Return the [x, y] coordinate for the center point of the cell that contains the specified text.  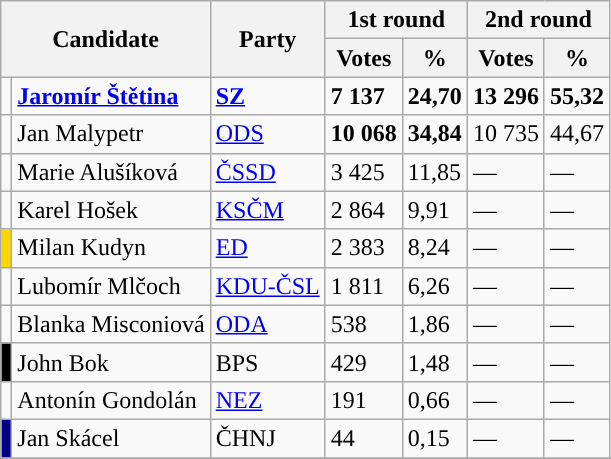
Candidate [106, 39]
ČHNJ [268, 438]
55,32 [576, 96]
1 811 [364, 286]
2 864 [364, 210]
191 [364, 400]
KSČM [268, 210]
0,15 [434, 438]
3 425 [364, 172]
SZ [268, 96]
KDU-ČSL [268, 286]
John Bok [111, 362]
BPS [268, 362]
11,85 [434, 172]
Blanka Misconiová [111, 324]
6,26 [434, 286]
Milan Kudyn [111, 248]
Lubomír Mlčoch [111, 286]
ODA [268, 324]
ED [268, 248]
13 296 [506, 96]
24,70 [434, 96]
Karel Hošek [111, 210]
ČSSD [268, 172]
44 [364, 438]
9,91 [434, 210]
Antonín Gondolán [111, 400]
ODS [268, 134]
2 383 [364, 248]
1,86 [434, 324]
Party [268, 39]
34,84 [434, 134]
NEZ [268, 400]
44,67 [576, 134]
Jan Skácel [111, 438]
0,66 [434, 400]
Marie Alušíková [111, 172]
538 [364, 324]
2nd round [538, 20]
10 735 [506, 134]
8,24 [434, 248]
429 [364, 362]
Jaromír Štětina [111, 96]
1,48 [434, 362]
Jan Malypetr [111, 134]
10 068 [364, 134]
7 137 [364, 96]
1st round [396, 20]
